Provide the (x, y) coordinate of the cell's center where the given text is located.  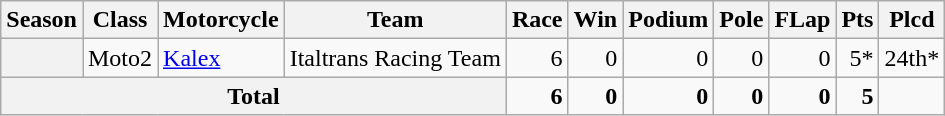
Moto2 (120, 58)
Season (42, 20)
FLap (802, 20)
24th* (912, 58)
Race (537, 20)
5 (858, 96)
Pts (858, 20)
Class (120, 20)
Kalex (222, 58)
Team (395, 20)
Plcd (912, 20)
Win (596, 20)
Motorcycle (222, 20)
Italtrans Racing Team (395, 58)
Podium (668, 20)
Pole (742, 20)
Total (254, 96)
5* (858, 58)
